Scan for the cell matching the given text and deliver its (x, y) coordinate at center. 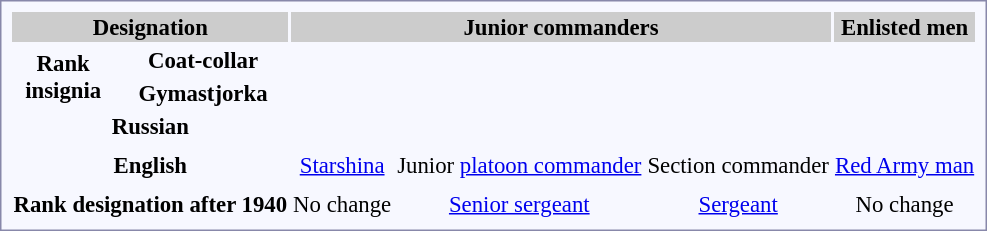
Rankinsignia (63, 76)
Coat-collar (202, 60)
Sergeant (738, 204)
Red Army man (904, 165)
Rank designation after 1940 (150, 204)
Senior sergeant (520, 204)
Designation (150, 27)
Russian (150, 126)
Gymastjorka (202, 93)
English (150, 165)
Section commander (738, 165)
Junior commanders (562, 27)
Junior platoon commander (520, 165)
Enlisted men (904, 27)
Starshina (342, 165)
